Find where the given text appears and provide that cell's center as (X, Y) coordinate. 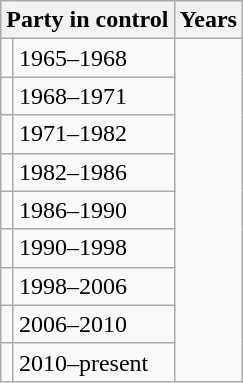
1965–1968 (94, 58)
1982–1986 (94, 172)
1998–2006 (94, 286)
2010–present (94, 362)
1990–1998 (94, 248)
Years (208, 20)
Party in control (88, 20)
1968–1971 (94, 96)
1971–1982 (94, 134)
2006–2010 (94, 324)
1986–1990 (94, 210)
